Provide the (X, Y) coordinate of the cell's center where the given text is located.  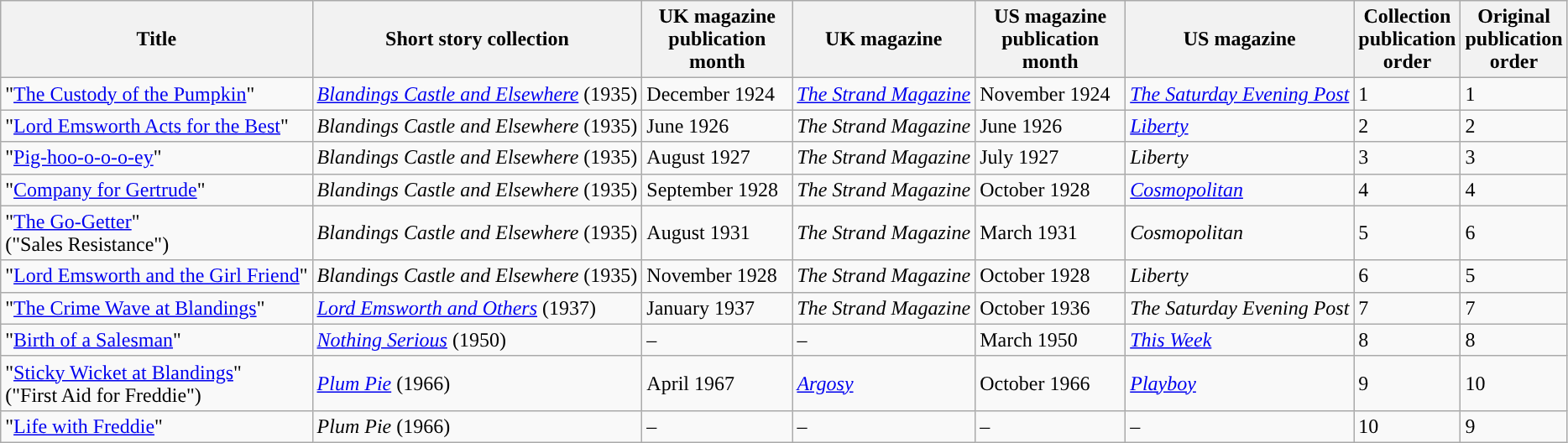
US magazine publication month (1051, 39)
"Company for Gertrude" (156, 190)
Original publication order (1514, 39)
March 1931 (1051, 233)
"The Go-Getter"("Sales Resistance") (156, 233)
January 1937 (717, 308)
April 1967 (717, 383)
"Life with Freddie" (156, 426)
October 1966 (1051, 383)
UK magazine publication month (717, 39)
"Sticky Wicket at Blandings"("First Aid for Freddie") (156, 383)
"Lord Emsworth Acts for the Best" (156, 126)
September 1928 (717, 190)
Short story collection (477, 39)
Argosy (884, 383)
"The Custody of the Pumpkin" (156, 94)
Nothing Serious (1950) (477, 340)
November 1924 (1051, 94)
Playboy (1240, 383)
US magazine (1240, 39)
August 1927 (717, 158)
November 1928 (717, 276)
"Pig-hoo-o-o-o-ey" (156, 158)
Title (156, 39)
December 1924 (717, 94)
"The Crime Wave at Blandings" (156, 308)
"Birth of a Salesman" (156, 340)
This Week (1240, 340)
UK magazine (884, 39)
"Lord Emsworth and the Girl Friend" (156, 276)
Lord Emsworth and Others (1937) (477, 308)
March 1950 (1051, 340)
October 1936 (1051, 308)
Collection publication order (1407, 39)
July 1927 (1051, 158)
August 1931 (717, 233)
